Pinpoint the cell where the given text exists, returning its [x, y] midpoint coordinate. 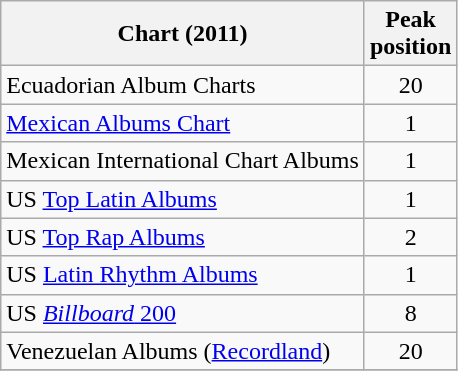
Venezuelan Albums (Recordland) [183, 351]
US Latin Rhythm Albums [183, 275]
Chart (2011) [183, 34]
Mexican International Chart Albums [183, 161]
8 [410, 313]
US Top Rap Albums [183, 237]
US Top Latin Albums [183, 199]
Mexican Albums Chart [183, 123]
Peakposition [410, 34]
Ecuadorian Album Charts [183, 85]
US Billboard 200 [183, 313]
2 [410, 237]
